Search for the cell housing the specified text and yield its (X, Y) center coordinate. 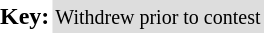
Withdrew prior to contest (158, 16)
